Extract the (x, y) coordinate from the center of the cell holding the provided text.  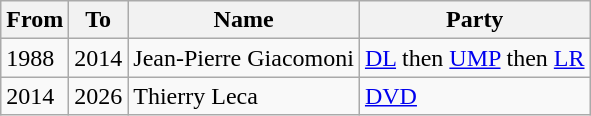
From (35, 20)
DL then UMP then LR (474, 58)
2026 (98, 96)
Name (244, 20)
DVD (474, 96)
1988 (35, 58)
Thierry Leca (244, 96)
To (98, 20)
Party (474, 20)
Jean-Pierre Giacomoni (244, 58)
